For the text-containing cell, return its midpoint in [X, Y] coordinate format. 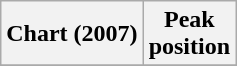
Chart (2007) [72, 34]
Peakposition [189, 34]
